Return [x, y] of the center of cell containing provided text 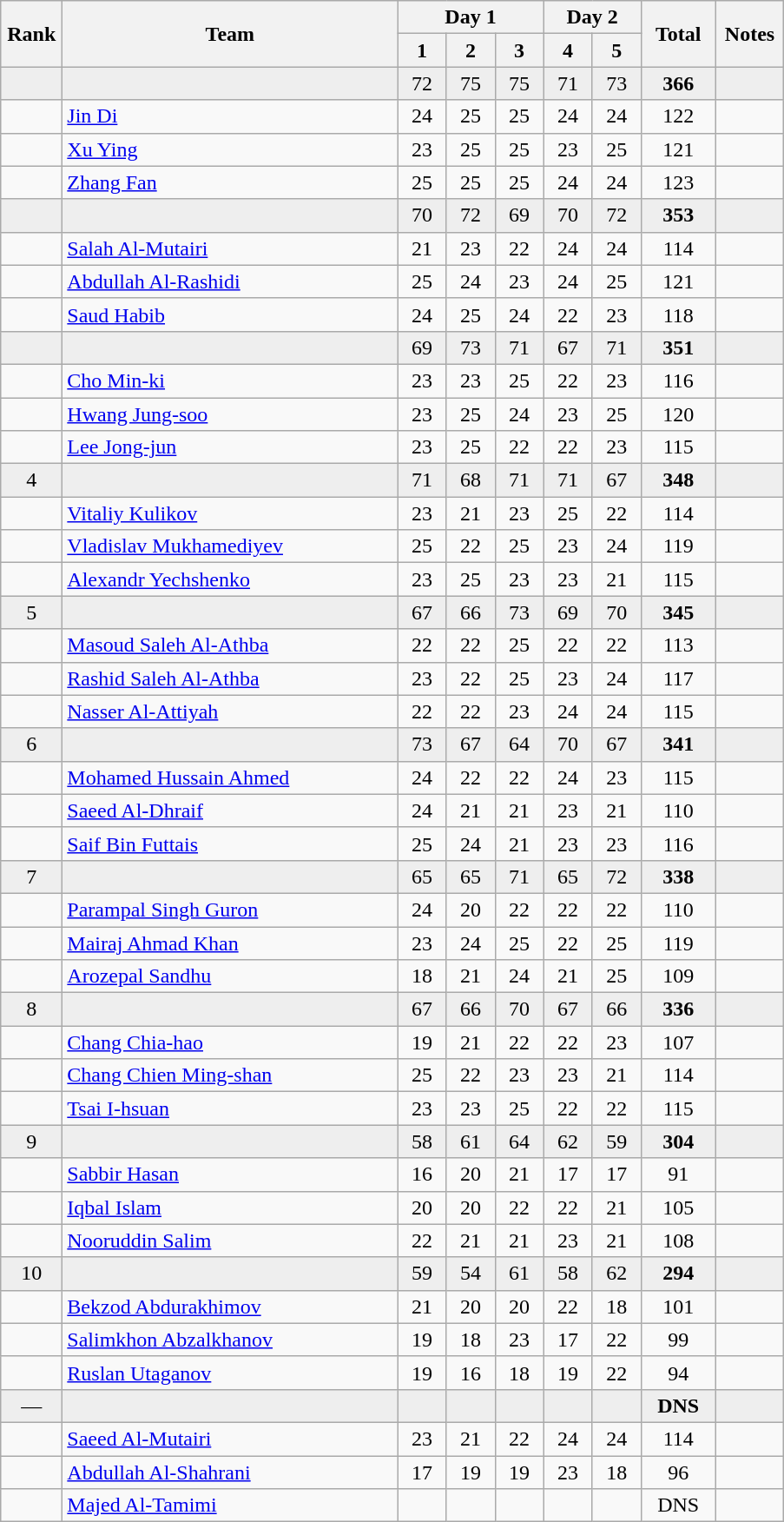
Total [678, 34]
Alexandr Yechshenko [230, 579]
108 [678, 1241]
Tsai I-hsuan [230, 1108]
96 [678, 1472]
Salah Al-Mutairi [230, 248]
Rank [31, 34]
6 [31, 744]
Vladislav Mukhamediyev [230, 546]
Chang Chia-hao [230, 1042]
351 [678, 347]
109 [678, 976]
Nooruddin Salim [230, 1241]
Salimkhon Abzalkhanov [230, 1340]
113 [678, 645]
3 [519, 50]
10 [31, 1274]
122 [678, 116]
Rashid Saleh Al-Athba [230, 678]
366 [678, 83]
8 [31, 1009]
Saeed Al-Dhraif [230, 811]
Ruslan Utaganov [230, 1373]
7 [31, 877]
Cho Min-ki [230, 380]
118 [678, 314]
101 [678, 1307]
348 [678, 480]
345 [678, 612]
Zhang Fan [230, 182]
Saeed Al-Mutairi [230, 1439]
Mairaj Ahmad Khan [230, 943]
Parampal Singh Guron [230, 910]
Saud Habib [230, 314]
Arozepal Sandhu [230, 976]
338 [678, 877]
304 [678, 1141]
99 [678, 1340]
Xu Ying [230, 149]
91 [678, 1175]
Hwang Jung-soo [230, 414]
336 [678, 1009]
107 [678, 1042]
54 [471, 1274]
Saif Bin Futtais [230, 844]
120 [678, 414]
Mohamed Hussain Ahmed [230, 778]
Notes [750, 34]
9 [31, 1141]
Bekzod Abdurakhimov [230, 1307]
Nasser Al-Attiyah [230, 711]
Chang Chien Ming-shan [230, 1075]
294 [678, 1274]
Majed Al-Tamimi [230, 1505]
117 [678, 678]
341 [678, 744]
94 [678, 1373]
105 [678, 1208]
Lee Jong-jun [230, 447]
353 [678, 215]
— [31, 1406]
68 [471, 480]
Jin Di [230, 116]
Abdullah Al-Rashidi [230, 281]
123 [678, 182]
Sabbir Hasan [230, 1175]
Abdullah Al-Shahrani [230, 1472]
Day 1 [471, 17]
Vitaliy Kulikov [230, 513]
1 [422, 50]
Day 2 [592, 17]
2 [471, 50]
Iqbal Islam [230, 1208]
Team [230, 34]
Masoud Saleh Al-Athba [230, 645]
